For the text-containing cell, return its midpoint in (X, Y) coordinate format. 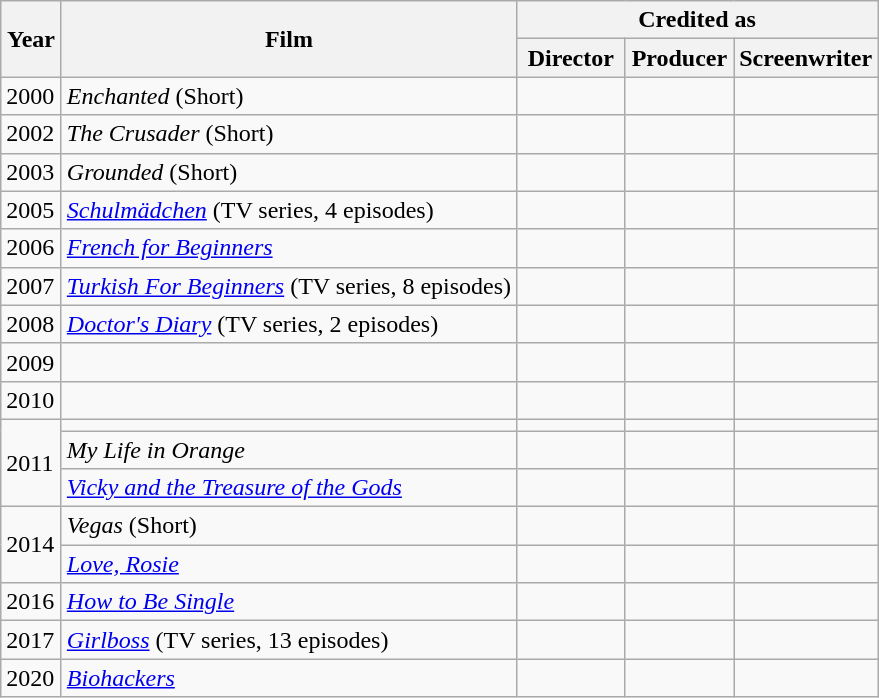
Love, Rosie (288, 564)
2017 (32, 640)
2020 (32, 678)
The Crusader (Short) (288, 134)
Turkish For Beginners (TV series, 8 episodes) (288, 286)
Vegas (Short) (288, 526)
2009 (32, 362)
French for Beginners (288, 248)
Producer (680, 58)
Girlboss (TV series, 13 episodes) (288, 640)
Film (288, 39)
How to Be Single (288, 602)
2005 (32, 210)
Vicky and the Treasure of the Gods (288, 488)
Grounded (Short) (288, 172)
Credited as (698, 20)
2006 (32, 248)
2011 (32, 462)
Year (32, 39)
2008 (32, 324)
2010 (32, 400)
Enchanted (Short) (288, 96)
Director (572, 58)
Schulmädchen (TV series, 4 episodes) (288, 210)
Biohackers (288, 678)
Screenwriter (806, 58)
Doctor's Diary (TV series, 2 episodes) (288, 324)
2014 (32, 545)
My Life in Orange (288, 449)
2002 (32, 134)
2007 (32, 286)
2003 (32, 172)
2016 (32, 602)
2000 (32, 96)
